Pinpoint the cell where the given text exists, returning its [X, Y] midpoint coordinate. 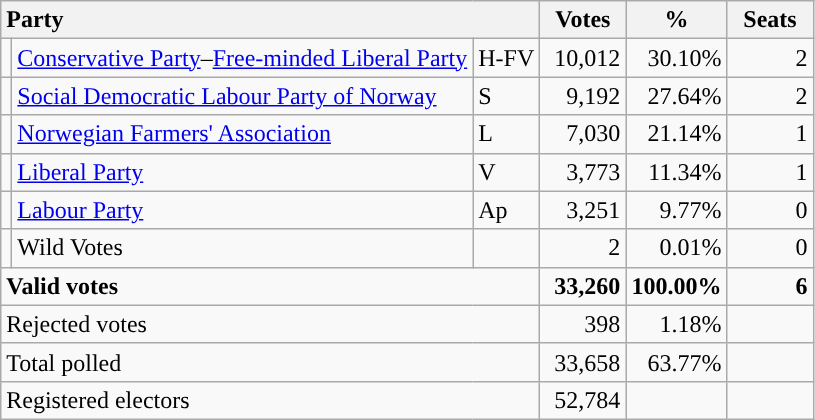
3,773 [583, 172]
63.77% [676, 362]
V [506, 172]
10,012 [583, 58]
30.10% [676, 58]
6 [770, 286]
Norwegian Farmers' Association [242, 134]
7,030 [583, 134]
Ap [506, 210]
Registered electors [270, 400]
11.34% [676, 172]
33,658 [583, 362]
Labour Party [242, 210]
9,192 [583, 96]
Rejected votes [270, 324]
1.18% [676, 324]
Valid votes [270, 286]
% [676, 20]
Conservative Party–Free-minded Liberal Party [242, 58]
9.77% [676, 210]
100.00% [676, 286]
S [506, 96]
3,251 [583, 210]
Seats [770, 20]
Total polled [270, 362]
0.01% [676, 248]
Social Democratic Labour Party of Norway [242, 96]
Liberal Party [242, 172]
27.64% [676, 96]
Party [270, 20]
H-FV [506, 58]
398 [583, 324]
Votes [583, 20]
33,260 [583, 286]
21.14% [676, 134]
52,784 [583, 400]
Wild Votes [242, 248]
L [506, 134]
